From the cell containing the given text, extract its center point as [X, Y] coordinate. 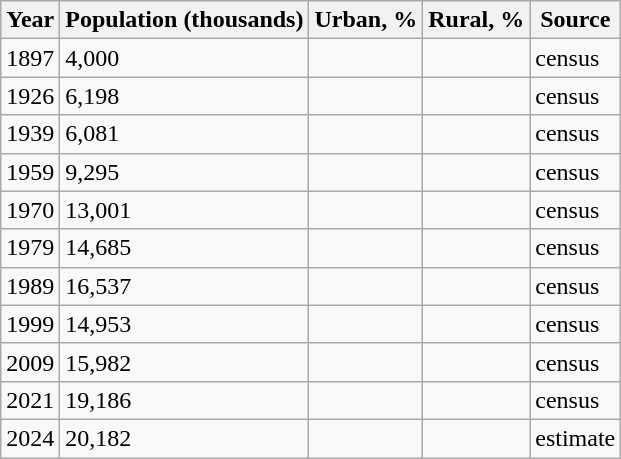
14,685 [184, 248]
1989 [30, 286]
2024 [30, 438]
13,001 [184, 210]
Population (thousands) [184, 20]
6,198 [184, 96]
1979 [30, 248]
2021 [30, 400]
1926 [30, 96]
15,982 [184, 362]
1939 [30, 134]
14,953 [184, 324]
9,295 [184, 172]
1999 [30, 324]
4,000 [184, 58]
Source [576, 20]
2009 [30, 362]
19,186 [184, 400]
1959 [30, 172]
6,081 [184, 134]
Year [30, 20]
Urban, % [366, 20]
1897 [30, 58]
1970 [30, 210]
16,537 [184, 286]
Rural, % [476, 20]
20,182 [184, 438]
estimate [576, 438]
